Determine the [x, y] coordinate at the center of the cell enclosing the given text.  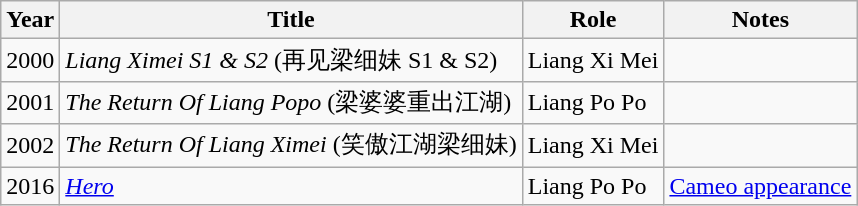
Year [30, 20]
2002 [30, 146]
Notes [760, 20]
The Return Of Liang Ximei (笑傲江湖梁细妹) [291, 146]
2000 [30, 60]
Liang Ximei S1 & S2 (再见梁细妹 S1 & S2) [291, 60]
2001 [30, 102]
The Return Of Liang Popo (梁婆婆重出江湖) [291, 102]
Title [291, 20]
2016 [30, 185]
Cameo appearance [760, 185]
Hero [291, 185]
Role [593, 20]
